Find where the given text appears and provide that cell's center as [x, y] coordinate. 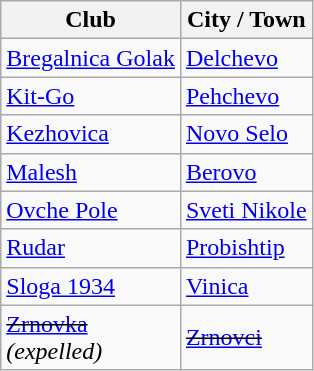
Bregalnica Golak [91, 58]
Zrnovci [246, 338]
Probishtip [246, 248]
City / Town [246, 20]
Sloga 1934 [91, 286]
Malesh [91, 172]
Kezhovica [91, 134]
Delchevo [246, 58]
Vinica [246, 286]
Kit-Go [91, 96]
Zrnovka(expelled) [91, 338]
Berovo [246, 172]
Novo Selo [246, 134]
Rudar [91, 248]
Club [91, 20]
Pehchevo [246, 96]
Sveti Nikole [246, 210]
Ovche Pole [91, 210]
